Output the (X, Y) coordinate of the center of the cell containing the given text.  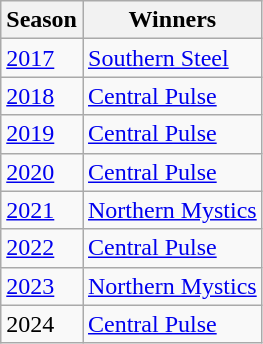
2019 (42, 134)
Winners (172, 20)
2017 (42, 58)
2023 (42, 286)
Season (42, 20)
2020 (42, 172)
2021 (42, 210)
2022 (42, 248)
2024 (42, 324)
2018 (42, 96)
Southern Steel (172, 58)
